Return the [x, y] coordinate for the center point of the cell that contains the specified text.  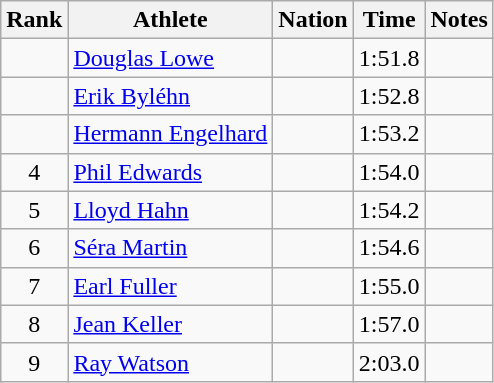
Erik Byléhn [170, 96]
7 [34, 286]
1:54.6 [389, 248]
1:57.0 [389, 324]
Nation [313, 20]
1:54.0 [389, 172]
1:54.2 [389, 210]
5 [34, 210]
1:52.8 [389, 96]
Lloyd Hahn [170, 210]
8 [34, 324]
Séra Martin [170, 248]
Time [389, 20]
Jean Keller [170, 324]
Phil Edwards [170, 172]
6 [34, 248]
2:03.0 [389, 362]
Athlete [170, 20]
4 [34, 172]
1:53.2 [389, 134]
Ray Watson [170, 362]
9 [34, 362]
Notes [459, 20]
Earl Fuller [170, 286]
Rank [34, 20]
1:55.0 [389, 286]
Douglas Lowe [170, 58]
Hermann Engelhard [170, 134]
1:51.8 [389, 58]
